Capture the cell that displays the provided text and extract its [X, Y] central coordinate. 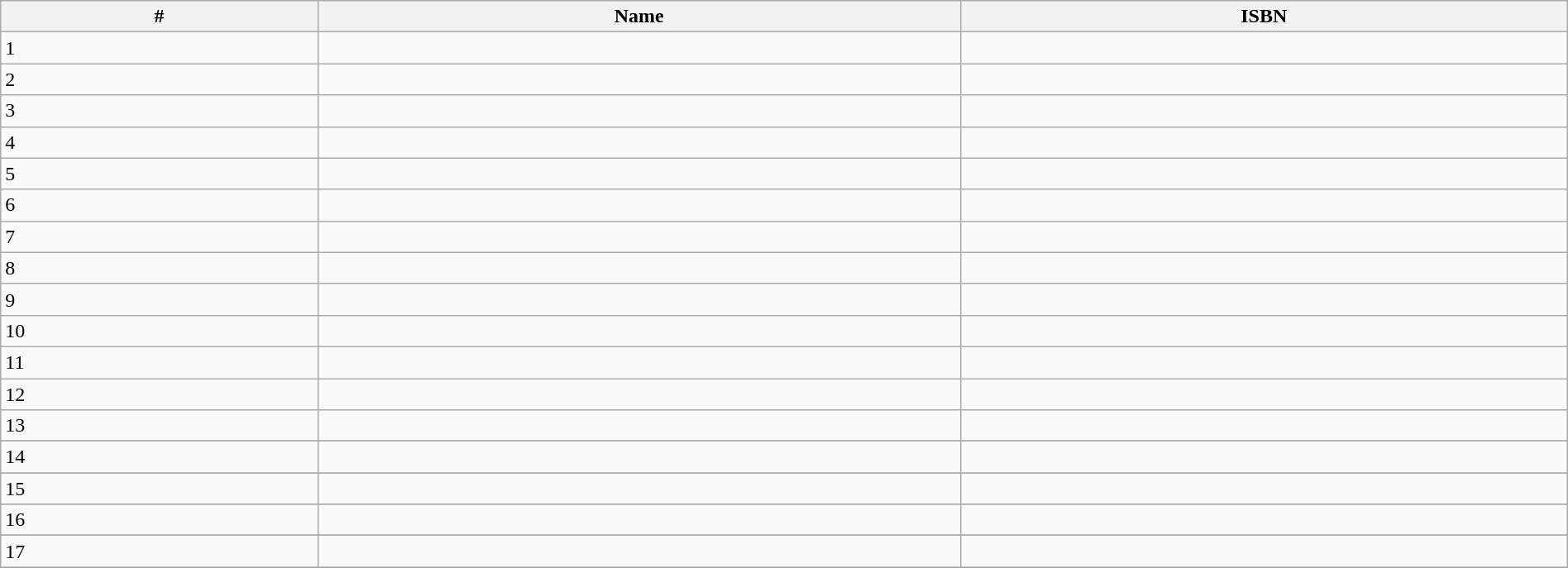
Name [638, 17]
8 [160, 268]
17 [160, 551]
3 [160, 111]
12 [160, 394]
4 [160, 142]
# [160, 17]
11 [160, 362]
6 [160, 205]
13 [160, 426]
14 [160, 457]
9 [160, 299]
5 [160, 174]
16 [160, 520]
15 [160, 489]
10 [160, 331]
7 [160, 236]
1 [160, 48]
2 [160, 79]
ISBN [1264, 17]
